Scan for the cell matching the given text and deliver its [x, y] coordinate at center. 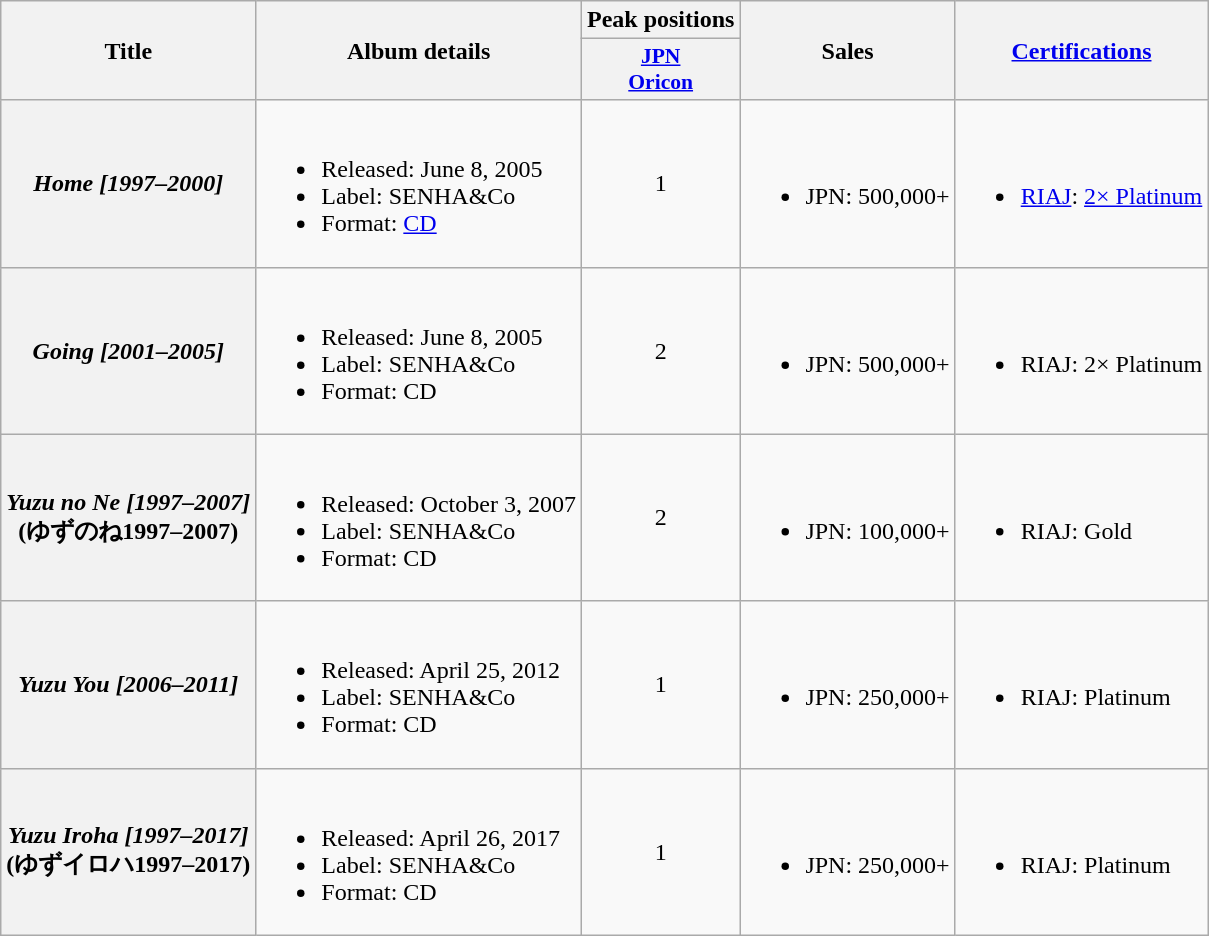
Album details [419, 50]
Peak positions [660, 20]
JPN: 100,000+ [848, 518]
Title [128, 50]
Released: October 3, 2007Label: SENHA&CoFormat: CD [419, 518]
JPNOricon [660, 70]
Certifications [1082, 50]
Released: April 25, 2012Label: SENHA&CoFormat: CD [419, 684]
Yuzu no Ne [1997–2007](ゆずのね1997–2007) [128, 518]
Yuzu Iroha [1997–2017](ゆずイロハ1997–2017) [128, 852]
Home [1997–2000] [128, 184]
Going [2001–2005] [128, 350]
Yuzu You [2006–2011] [128, 684]
RIAJ: Gold [1082, 518]
Sales [848, 50]
Released: April 26, 2017Label: SENHA&CoFormat: CD [419, 852]
